Detect which cell encompasses the target text, then output its (X, Y) center coordinate. 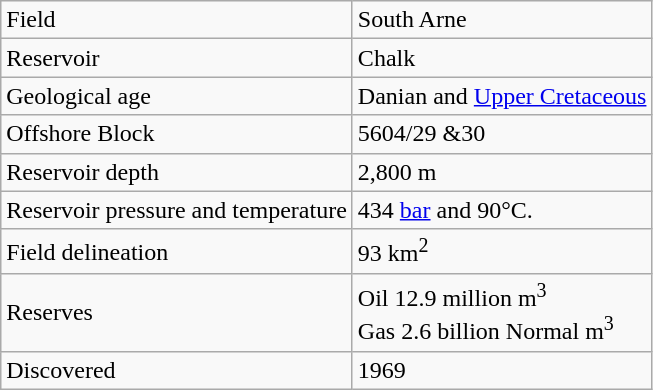
Reservoir depth (177, 172)
5604/29 &30 (502, 134)
1969 (502, 371)
2,800 m (502, 172)
Reservoir pressure and temperature (177, 210)
South Arne (502, 20)
Reservoir (177, 58)
434 bar and 90°C. (502, 210)
Offshore Block (177, 134)
Reserves (177, 313)
Danian and Upper Cretaceous (502, 96)
Discovered (177, 371)
Field delineation (177, 252)
Geological age (177, 96)
Field (177, 20)
Chalk (502, 58)
93 km2 (502, 252)
Oil 12.9 million m3Gas 2.6 billion Normal m3 (502, 313)
